Identify which cell holds the provided text, then report its (x, y) central coordinate. 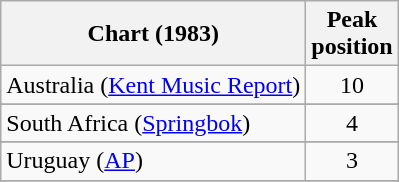
4 (352, 123)
Peakposition (352, 34)
Uruguay (AP) (154, 161)
Australia (Kent Music Report) (154, 85)
10 (352, 85)
3 (352, 161)
South Africa (Springbok) (154, 123)
Chart (1983) (154, 34)
